Return the [x, y] coordinate for the center point of the cell that contains the specified text.  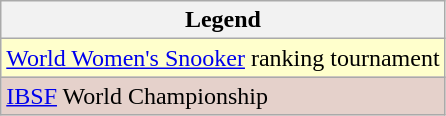
IBSF World Championship [223, 96]
Legend [223, 20]
World Women's Snooker ranking tournament [223, 58]
